Capture the cell that displays the provided text and extract its [X, Y] central coordinate. 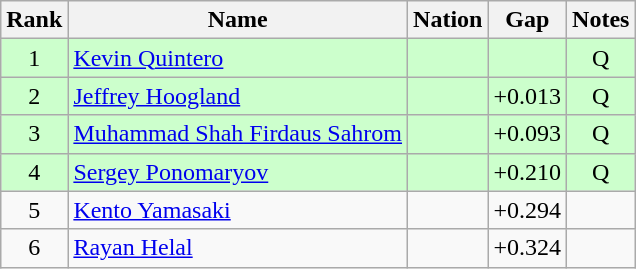
Jeffrey Hoogland [238, 96]
+0.294 [528, 210]
Sergey Ponomaryov [238, 172]
3 [34, 134]
Kevin Quintero [238, 58]
Rank [34, 20]
+0.210 [528, 172]
Notes [601, 20]
+0.093 [528, 134]
6 [34, 248]
+0.013 [528, 96]
4 [34, 172]
Nation [448, 20]
Name [238, 20]
5 [34, 210]
Rayan Helal [238, 248]
Muhammad Shah Firdaus Sahrom [238, 134]
1 [34, 58]
2 [34, 96]
+0.324 [528, 248]
Gap [528, 20]
Kento Yamasaki [238, 210]
